Return (X, Y) of the center of cell containing provided text 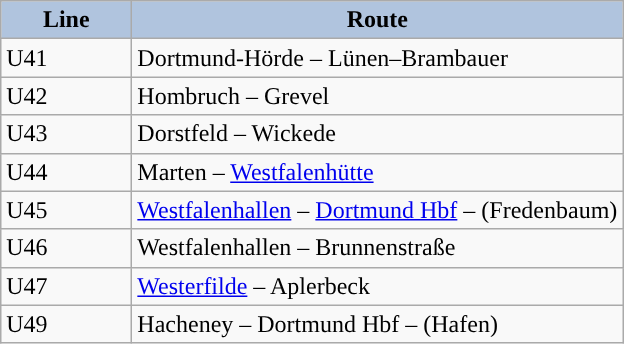
Route (378, 20)
U45 (66, 210)
U41 (66, 58)
U47 (66, 286)
U46 (66, 248)
Line (66, 20)
Westfalenhallen – Dortmund Hbf – (Fredenbaum) (378, 210)
Hombruch – Grevel (378, 96)
Westerfilde – Aplerbeck (378, 286)
Westfalenhallen – Brunnenstraße (378, 248)
U43 (66, 134)
U49 (66, 324)
Dortmund-Hörde – Lünen–Brambauer (378, 58)
Marten – Westfalenhütte (378, 172)
Hacheney – Dortmund Hbf – (Hafen) (378, 324)
Dorstfeld – Wickede (378, 134)
U42 (66, 96)
U44 (66, 172)
